Extract the (X, Y) coordinate from the center of the cell holding the provided text.  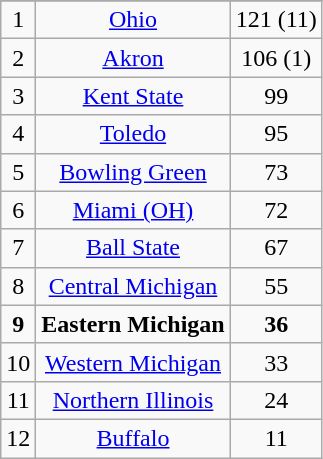
Eastern Michigan (133, 324)
Bowling Green (133, 172)
2 (18, 58)
72 (276, 210)
36 (276, 324)
10 (18, 362)
99 (276, 96)
121 (11) (276, 20)
95 (276, 134)
Northern Illinois (133, 400)
Toledo (133, 134)
106 (1) (276, 58)
Kent State (133, 96)
1 (18, 20)
5 (18, 172)
55 (276, 286)
24 (276, 400)
Buffalo (133, 438)
Miami (OH) (133, 210)
67 (276, 248)
8 (18, 286)
Ball State (133, 248)
4 (18, 134)
7 (18, 248)
6 (18, 210)
9 (18, 324)
33 (276, 362)
12 (18, 438)
Central Michigan (133, 286)
73 (276, 172)
Western Michigan (133, 362)
3 (18, 96)
Akron (133, 58)
Ohio (133, 20)
